Identify which cell holds the provided text, then report its (x, y) central coordinate. 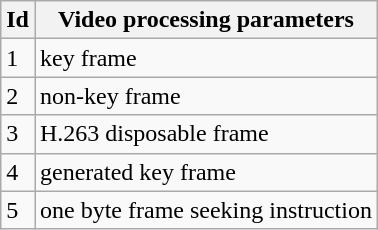
Id (18, 20)
2 (18, 96)
one byte frame seeking instruction (206, 210)
5 (18, 210)
Video processing parameters (206, 20)
4 (18, 172)
generated key frame (206, 172)
H.263 disposable frame (206, 134)
1 (18, 58)
3 (18, 134)
non-key frame (206, 96)
key frame (206, 58)
